Return [x, y] of the center of cell containing provided text 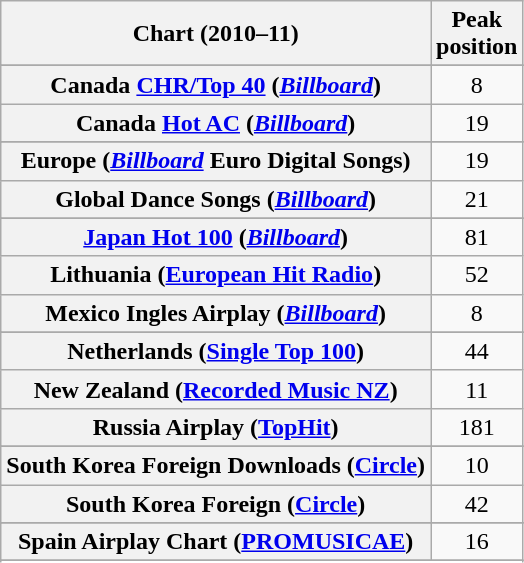
11 [476, 389]
Europe (Billboard Euro Digital Songs) [216, 161]
181 [476, 427]
44 [476, 351]
South Korea Foreign Downloads (Circle) [216, 465]
Netherlands (Single Top 100) [216, 351]
Canada CHR/Top 40 (Billboard) [216, 85]
Chart (2010–11) [216, 34]
South Korea Foreign (Circle) [216, 503]
New Zealand (Recorded Music NZ) [216, 389]
52 [476, 275]
Mexico Ingles Airplay (Billboard) [216, 313]
Russia Airplay (TopHit) [216, 427]
21 [476, 199]
Canada Hot AC (Billboard) [216, 123]
81 [476, 237]
16 [476, 542]
42 [476, 503]
Global Dance Songs (Billboard) [216, 199]
Lithuania (European Hit Radio) [216, 275]
Peakposition [476, 34]
10 [476, 465]
Japan Hot 100 (Billboard) [216, 237]
Spain Airplay Chart (PROMUSICAE) [216, 542]
